Locate the cell with the specified text and output its [X, Y] center coordinate. 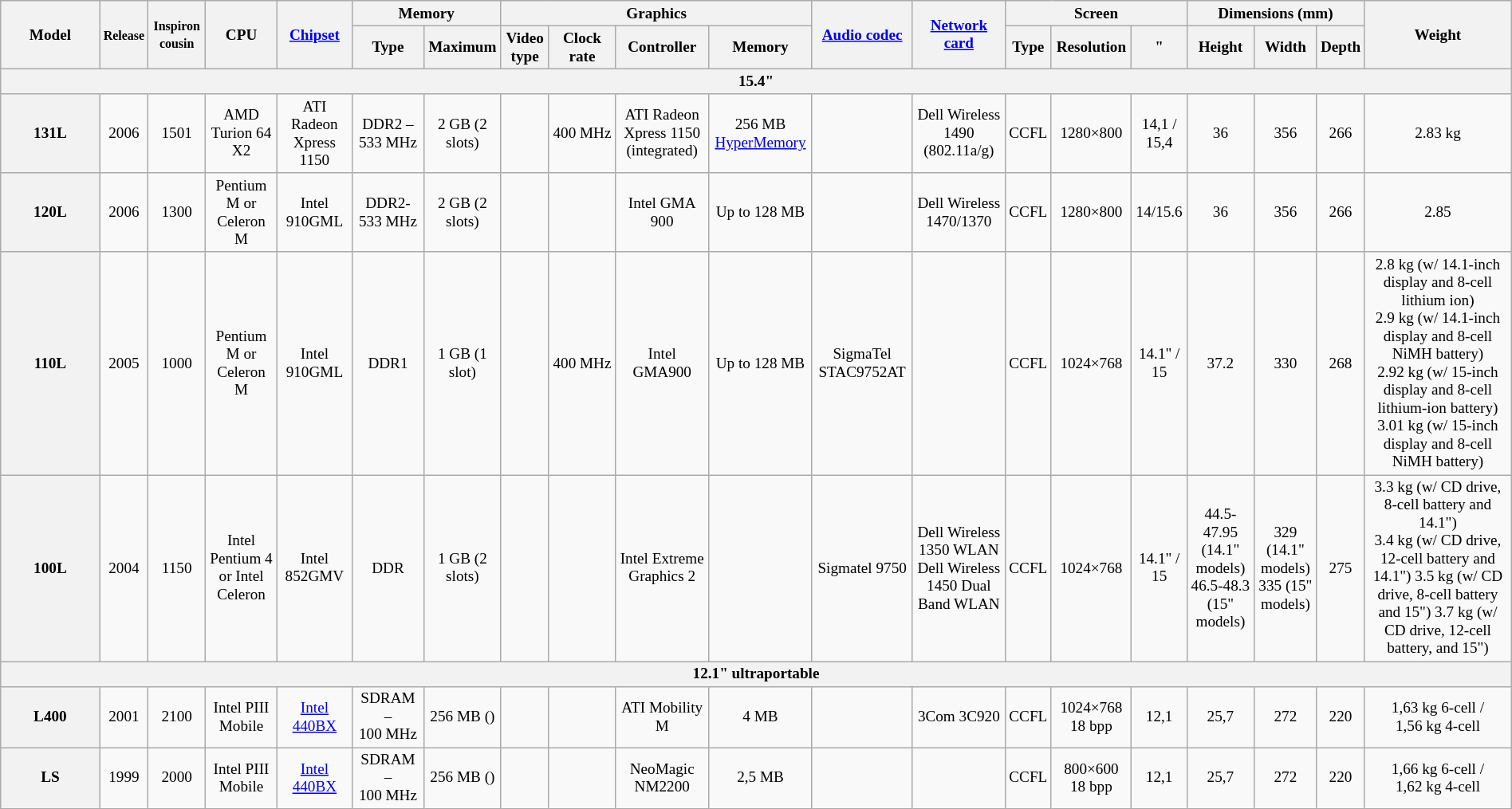
329 (14.1" models)335 (15" models) [1286, 567]
2.83 kg [1439, 134]
ATI Radeon Xpress 1150 (integrated) [662, 134]
Clock rate [582, 47]
Video type [525, 47]
Model [50, 35]
NeoMagic NM2200 [662, 778]
Audio codec [862, 35]
Resolution [1091, 47]
330 [1286, 363]
Inspiron cousin [177, 35]
800×600 18 bpp [1091, 778]
2000 [177, 778]
4 MB [761, 717]
256 MB HyperMemory [761, 134]
275 [1340, 567]
1024×768 18 bpp [1091, 717]
Intel Extreme Graphics 2 [662, 567]
SigmaTel STAC9752AT [862, 363]
110L [50, 363]
DDR [388, 567]
120L [50, 212]
2,5 MB [761, 778]
Intel Pentium 4 or Intel Celeron [242, 567]
Dell Wireless 1470/1370 [959, 212]
Chipset [314, 35]
CPU [242, 35]
1000 [177, 363]
1999 [124, 778]
15.4" [756, 81]
Weight [1439, 35]
ATI Radeon Xpress 1150 [314, 134]
131L [50, 134]
14/15.6 [1160, 212]
37.2 [1220, 363]
Screen [1097, 14]
2004 [124, 567]
Intel GMA900 [662, 363]
" [1160, 47]
3Com 3C920 [959, 717]
14,1 / 15,4 [1160, 134]
Height [1220, 47]
Dell Wireless 1490 (802.11a/g) [959, 134]
2100 [177, 717]
1501 [177, 134]
1,63 kg 6-cell / 1,56 kg 4-cell [1439, 717]
1150 [177, 567]
ATI Mobility M [662, 717]
Graphics [656, 14]
L400 [50, 717]
1 GB (1 slot) [463, 363]
Dell Wireless 1350 WLANDell Wireless 1450 Dual Band WLAN [959, 567]
Network card [959, 35]
Intel GMA 900 [662, 212]
44.5-47.95 (14.1" models)46.5-48.3 (15" models) [1220, 567]
LS [50, 778]
Maximum [463, 47]
Width [1286, 47]
100L [50, 567]
2.85 [1439, 212]
268 [1340, 363]
2001 [124, 717]
Intel 852GMV [314, 567]
DDR2 – 533 MHz [388, 134]
Controller [662, 47]
DDR1 [388, 363]
Release [124, 35]
1300 [177, 212]
2005 [124, 363]
12.1" ultraportable [756, 674]
DDR2-533 MHz [388, 212]
1 GB (2 slots) [463, 567]
AMD Turion 64 X2 [242, 134]
Dimensions (mm) [1275, 14]
Sigmatel 9750 [862, 567]
1,66 kg 6-cell / 1,62 kg 4-cell [1439, 778]
Depth [1340, 47]
